Capture the cell that displays the provided text and extract its (x, y) central coordinate. 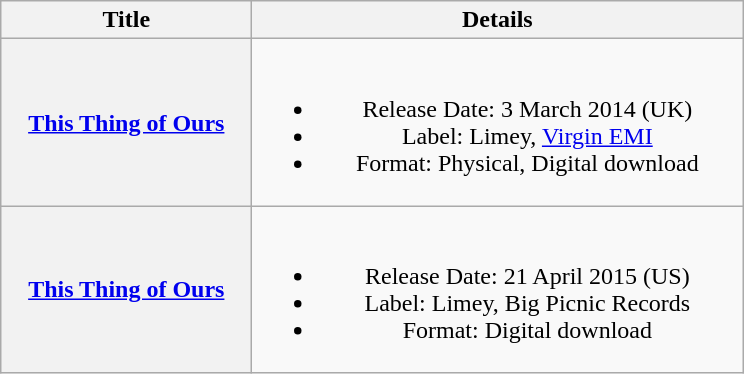
Release Date: 3 March 2014 (UK)Label: Limey, Virgin EMIFormat: Physical, Digital download (498, 122)
Title (126, 20)
Release Date: 21 April 2015 (US)Label: Limey, Big Picnic RecordsFormat: Digital download (498, 290)
Details (498, 20)
